Locate the cell with the specified text and output its [X, Y] center coordinate. 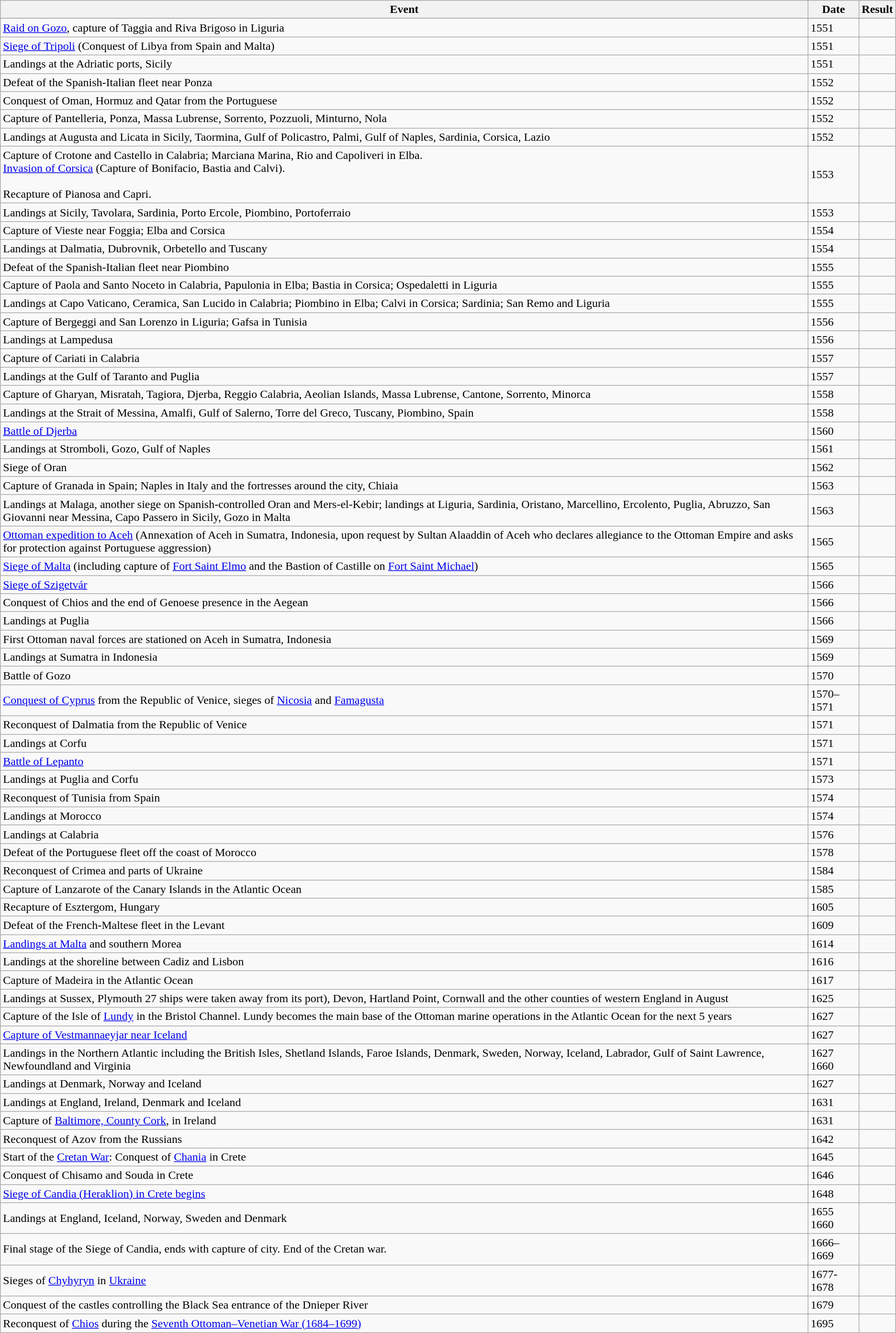
Capture of Granada in Spain; Naples in Italy and the fortresses around the city, Chiaia [404, 486]
Landings at Augusta and Licata in Sicily, Taormina, Gulf of Policastro, Palmi, Gulf of Naples, Sardinia, Corsica, Lazio [404, 137]
Conquest of Cyprus from the Republic of Venice, sieges of Nicosia and Famagusta [404, 700]
1605 [834, 907]
Landings at the shoreline between Cadiz and Lisbon [404, 962]
1627 1660 [834, 1059]
1646 [834, 1175]
Landings at Denmark, Norway and Iceland [404, 1084]
First Ottoman naval forces are stationed on Aceh in Sumatra, Indonesia [404, 639]
Landings at the Adriatic ports, Sicily [404, 64]
Defeat of the Spanish-Italian fleet near Piombino [404, 267]
1666–1669 [834, 1250]
1617 [834, 980]
1584 [834, 870]
Capture of Vestmannaeyjar near Iceland [404, 1035]
Start of the Cretan War: Conquest of Chania in Crete [404, 1157]
Landings at Corfu [404, 743]
Landings at Puglia [404, 621]
1645 [834, 1157]
Reconquest of Azov from the Russians [404, 1139]
Landings at Calabria [404, 834]
Date [834, 10]
Defeat of the Spanish-Italian fleet near Ponza [404, 82]
1573 [834, 779]
Capture of Lanzarote of the Canary Islands in the Atlantic Ocean [404, 889]
1585 [834, 889]
1570–1571 [834, 700]
Defeat of the French-Maltese fleet in the Levant [404, 926]
Landings at the Strait of Messina, Amalfi, Gulf of Salerno, Torre del Greco, Tuscany, Piombino, Spain [404, 413]
Conquest of Chisamo and Souda in Crete [404, 1175]
1655 1660 [834, 1218]
Raid on Gozo, capture of Taggia and Riva Brigoso in Liguria [404, 28]
1677-1678 [834, 1280]
1614 [834, 944]
Battle of Djerba [404, 431]
Battle of Gozo [404, 676]
Defeat of the Portuguese fleet off the coast of Morocco [404, 852]
1625 [834, 998]
Landings at Malta and southern Morea [404, 944]
Landings at Capo Vaticano, Ceramica, San Lucido in Calabria; Piombino in Elba; Calvi in Corsica; Sardinia; San Remo and Liguria [404, 304]
Siege of Candia (Heraklion) in Crete begins [404, 1194]
Landings at Morocco [404, 816]
Event [404, 10]
Capture of Pantelleria, Ponza, Massa Lubrense, Sorrento, Pozzuoli, Minturno, Nola [404, 119]
1609 [834, 926]
1561 [834, 449]
Landings at England, Ireland, Denmark and Iceland [404, 1102]
Capture of Gharyan, Misratah, Tagiora, Djerba, Reggio Calabria, Aeolian Islands, Massa Lubrense, Cantone, Sorrento, Minorca [404, 395]
1679 [834, 1305]
1570 [834, 676]
1576 [834, 834]
Sieges of Chyhyryn in Ukraine [404, 1280]
Conquest of Oman, Hormuz and Qatar from the Portuguese [404, 101]
Landings at the Gulf of Taranto and Puglia [404, 376]
1642 [834, 1139]
Reconquest of Tunisia from Spain [404, 798]
Capture of Bergeggi and San Lorenzo in Liguria; Gafsa in Tunisia [404, 322]
Siege of Tripoli (Conquest of Libya from Spain and Malta) [404, 46]
Capture of Vieste near Foggia; Elba and Corsica [404, 230]
Final stage of the Siege of Candia, ends with capture of city. End of the Cretan war. [404, 1250]
Landings at Dalmatia, Dubrovnik, Orbetello and Tuscany [404, 249]
Siege of Szigetvár [404, 585]
1695 [834, 1323]
1578 [834, 852]
Reconquest of Crimea and parts of Ukraine [404, 870]
1560 [834, 431]
1648 [834, 1194]
Conquest of Chios and the end of Genoese presence in the Aegean [404, 603]
Conquest of the castles controlling the Black Sea entrance of the Dnieper River [404, 1305]
Landings at Sicily, Tavolara, Sardinia, Porto Ercole, Piombino, Portoferraio [404, 212]
Landings at England, Iceland, Norway, Sweden and Denmark [404, 1218]
Landings at Lampedusa [404, 340]
Capture of Madeira in the Atlantic Ocean [404, 980]
Siege of Oran [404, 467]
1562 [834, 467]
Battle of Lepanto [404, 761]
1616 [834, 962]
Recapture of Esztergom, Hungary [404, 907]
Result [877, 10]
Capture of Baltimore, County Cork, in Ireland [404, 1120]
Capture of Cariati in Calabria [404, 358]
Landings at Stromboli, Gozo, Gulf of Naples [404, 449]
Capture of Paola and Santo Noceto in Calabria, Papulonia in Elba; Bastia in Corsica; Ospedaletti in Liguria [404, 285]
Reconquest of Chios during the Seventh Ottoman–Venetian War (1684–1699) [404, 1323]
Reconquest of Dalmatia from the Republic of Venice [404, 725]
Landings at Puglia and Corfu [404, 779]
Landings at Sumatra in Indonesia [404, 657]
Siege of Malta (including capture of Fort Saint Elmo and the Bastion of Castille on Fort Saint Michael) [404, 566]
